Return (X, Y) of the center of cell containing provided text 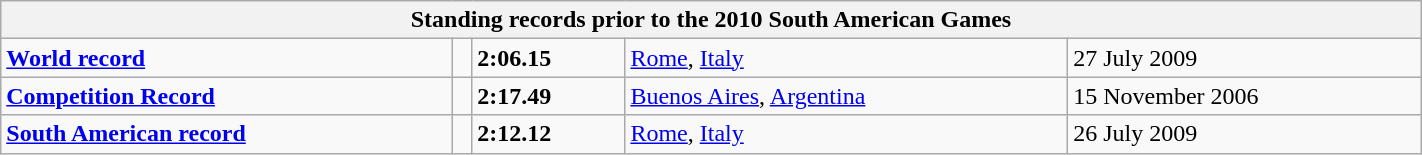
World record (226, 58)
15 November 2006 (1245, 96)
Buenos Aires, Argentina (846, 96)
27 July 2009 (1245, 58)
South American record (226, 134)
26 July 2009 (1245, 134)
2:06.15 (548, 58)
2:12.12 (548, 134)
Standing records prior to the 2010 South American Games (711, 20)
Competition Record (226, 96)
2:17.49 (548, 96)
